Determine the (x, y) coordinate at the center of the cell enclosing the given text.  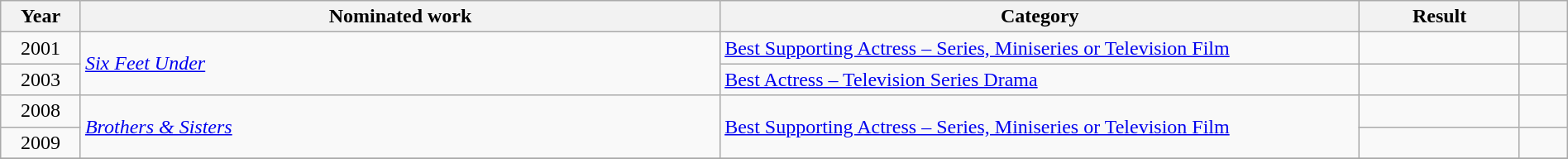
Year (41, 17)
Category (1040, 17)
Best Actress – Television Series Drama (1040, 79)
2003 (41, 79)
Nominated work (400, 17)
Brothers & Sisters (400, 127)
Six Feet Under (400, 64)
2001 (41, 48)
2009 (41, 142)
2008 (41, 111)
Result (1439, 17)
